Scan for the cell matching the given text and deliver its [X, Y] coordinate at center. 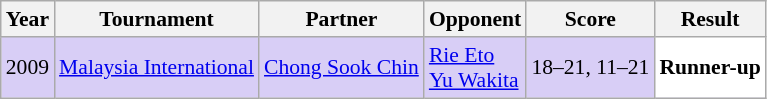
Partner [342, 19]
Malaysia International [156, 68]
Runner-up [710, 68]
Chong Sook Chin [342, 68]
Rie Eto Yu Wakita [476, 68]
Tournament [156, 19]
Score [590, 19]
Year [28, 19]
2009 [28, 68]
18–21, 11–21 [590, 68]
Opponent [476, 19]
Result [710, 19]
